Return the [x, y] coordinate for the center point of the cell that contains the specified text.  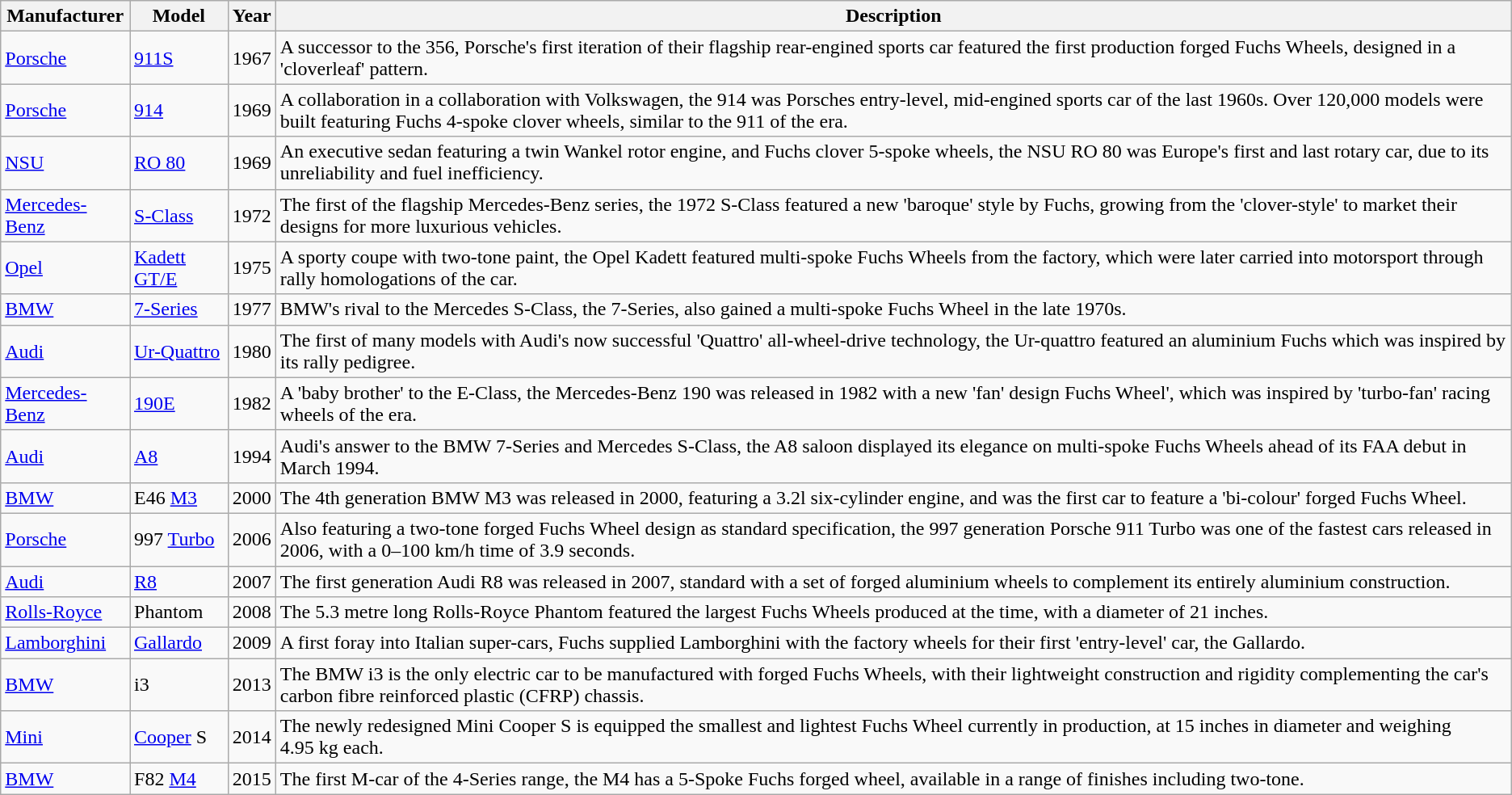
The first M-car of the 4-Series range, the M4 has a 5-Spoke Fuchs forged wheel, available in a range of finishes including two-tone. [893, 779]
Phantom [178, 612]
E46 M3 [178, 498]
2000 [252, 498]
2007 [252, 581]
BMW's rival to the Mercedes S-Class, the 7-Series, also gained a multi-spoke Fuchs Wheel in the late 1970s. [893, 309]
The 5.3 metre long Rolls-Royce Phantom featured the largest Fuchs Wheels produced at the time, with a diameter of 21 inches. [893, 612]
Kadett GT/E [178, 268]
2014 [252, 737]
NSU [65, 163]
Mini [65, 737]
Gallardo [178, 643]
2008 [252, 612]
1977 [252, 309]
R8 [178, 581]
Model [178, 16]
914 [178, 110]
1975 [252, 268]
A8 [178, 456]
1994 [252, 456]
7-Series [178, 309]
1980 [252, 351]
i3 [178, 685]
1967 [252, 58]
Rolls-Royce [65, 612]
997 Turbo [178, 540]
Cooper S [178, 737]
2015 [252, 779]
Lamborghini [65, 643]
RO 80 [178, 163]
2006 [252, 540]
Manufacturer [65, 16]
2013 [252, 685]
A first foray into Italian super-cars, Fuchs supplied Lamborghini with the factory wheels for their first 'entry-level' car, the Gallardo. [893, 643]
1972 [252, 215]
190E [178, 404]
2009 [252, 643]
Opel [65, 268]
F82 M4 [178, 779]
Description [893, 16]
S-Class [178, 215]
911S [178, 58]
1982 [252, 404]
Ur-Quattro [178, 351]
Year [252, 16]
The first generation Audi R8 was released in 2007, standard with a set of forged aluminium wheels to complement its entirely aluminium construction. [893, 581]
